Search for the cell housing the specified text and yield its (X, Y) center coordinate. 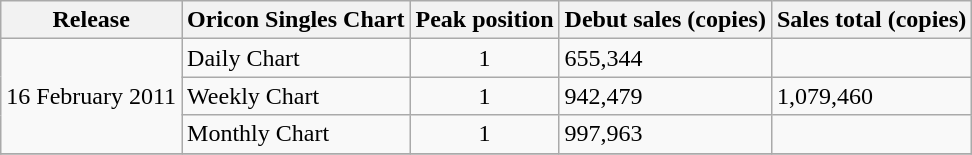
16 February 2011 (92, 96)
Oricon Singles Chart (296, 20)
655,344 (665, 58)
942,479 (665, 96)
997,963 (665, 134)
Debut sales (copies) (665, 20)
Sales total (copies) (871, 20)
Monthly Chart (296, 134)
1,079,460 (871, 96)
Daily Chart (296, 58)
Weekly Chart (296, 96)
Peak position (484, 20)
Release (92, 20)
